Capture the cell that displays the provided text and extract its (X, Y) central coordinate. 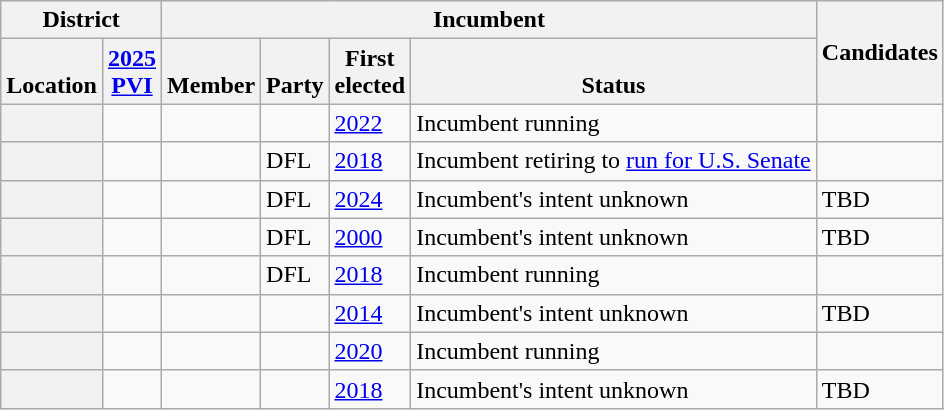
2024 (370, 199)
District (82, 20)
2025PVI (132, 72)
Candidates (880, 52)
Incumbent (490, 20)
Party (295, 72)
2020 (370, 351)
Location (52, 72)
Firstelected (370, 72)
Member (212, 72)
Incumbent retiring to run for U.S. Senate (614, 161)
2000 (370, 237)
2022 (370, 123)
Status (614, 72)
2014 (370, 313)
